Return [x, y] of the center of cell containing provided text 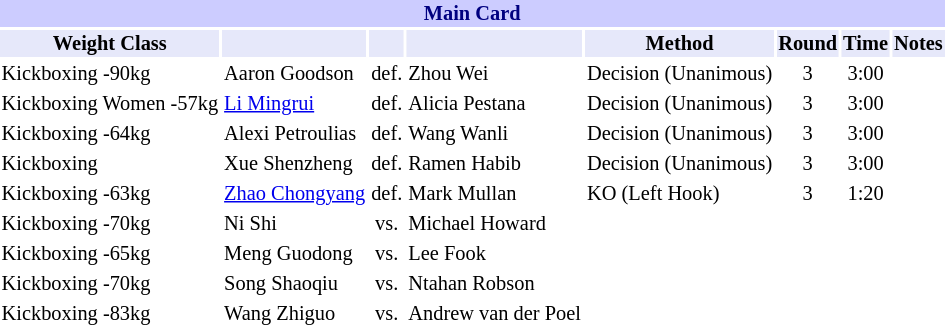
Kickboxing [110, 164]
Li Mingrui [295, 104]
Song Shaoqiu [295, 284]
Kickboxing -90kg [110, 74]
Alexi Petroulias [295, 134]
Main Card [472, 14]
Aaron Goodson [295, 74]
Round [808, 44]
Lee Fook [495, 254]
Ntahan Robson [495, 284]
Mark Mullan [495, 194]
Wang Wanli [495, 134]
Kickboxing -63kg [110, 194]
Ramen Habib [495, 164]
1:20 [866, 194]
KO (Left Hook) [679, 194]
Kickboxing -65kg [110, 254]
Xue Shenzheng [295, 164]
Meng Guodong [295, 254]
Notes [919, 44]
Method [679, 44]
Michael Howard [495, 224]
Weight Class [110, 44]
Ni Shi [295, 224]
Alicia Pestana [495, 104]
Zhou Wei [495, 74]
Kickboxing Women -57kg [110, 104]
Time [866, 44]
Zhao Chongyang [295, 194]
Kickboxing -64kg [110, 134]
